For the text-containing cell, return its midpoint in [x, y] coordinate format. 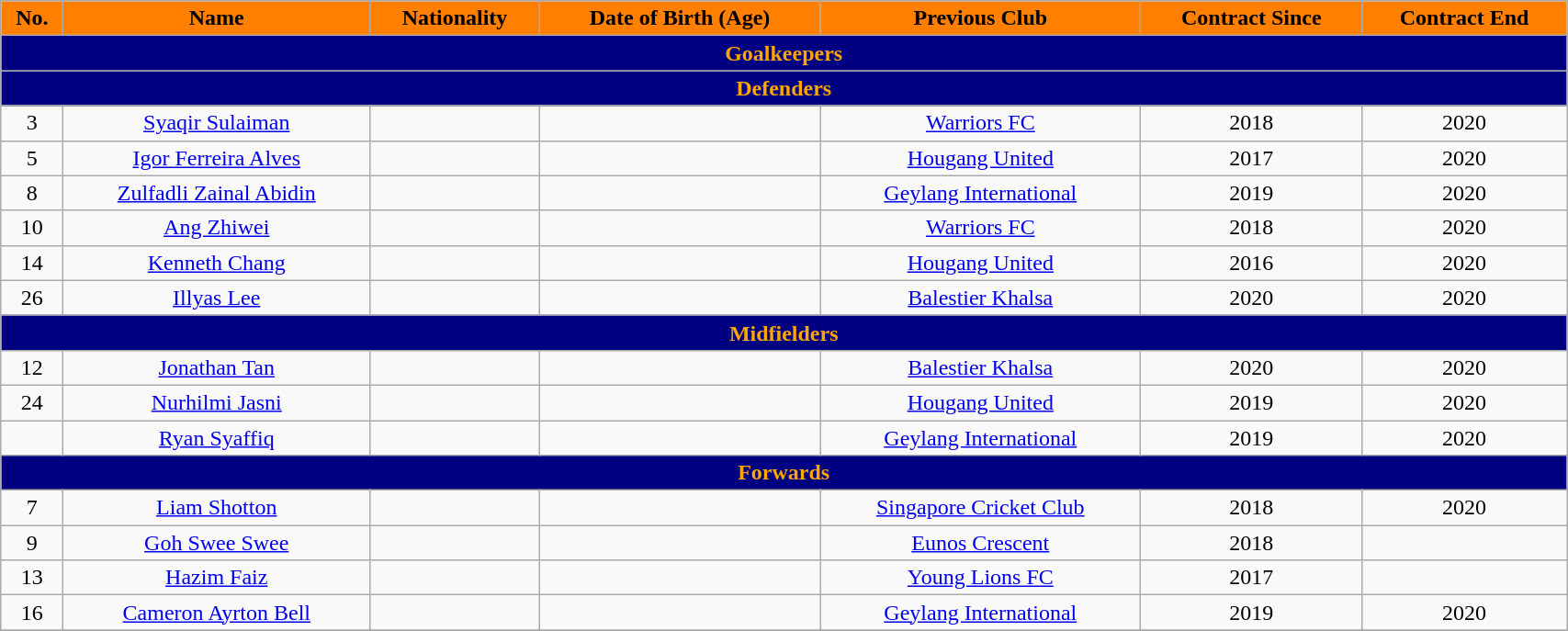
Contract Since [1251, 18]
Kenneth Chang [217, 263]
9 [32, 543]
Igor Ferreira Alves [217, 158]
Nurhilmi Jasni [217, 402]
14 [32, 263]
Ang Zhiwei [217, 228]
No. [32, 18]
7 [32, 508]
5 [32, 158]
Ryan Syaffiq [217, 438]
Cameron Ayrton Bell [217, 613]
Nationality [456, 18]
Midfielders [784, 332]
Young Lions FC [981, 578]
Name [217, 18]
Defenders [784, 88]
Contract End [1464, 18]
Illyas Lee [217, 298]
Previous Club [981, 18]
13 [32, 578]
Liam Shotton [217, 508]
16 [32, 613]
Zulfadli Zainal Abidin [217, 193]
Date of Birth (Age) [680, 18]
Jonathan Tan [217, 367]
Forwards [784, 473]
Goalkeepers [784, 53]
Eunos Crescent [981, 543]
26 [32, 298]
2016 [1251, 263]
3 [32, 123]
24 [32, 402]
10 [32, 228]
8 [32, 193]
12 [32, 367]
Goh Swee Swee [217, 543]
Syaqir Sulaiman [217, 123]
Hazim Faiz [217, 578]
Singapore Cricket Club [981, 508]
